Detect which cell encompasses the target text, then output its [x, y] center coordinate. 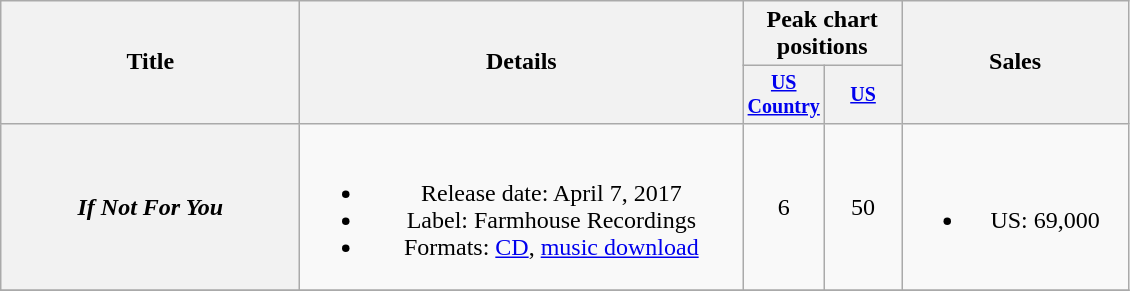
Release date: April 7, 2017Label: Farmhouse RecordingsFormats: CD, music download [522, 206]
Details [522, 62]
50 [864, 206]
US Country [784, 94]
Peak chart positions [822, 34]
If Not For You [150, 206]
US [864, 94]
US: 69,000 [1016, 206]
6 [784, 206]
Title [150, 62]
Sales [1016, 62]
